Find where the given text appears and provide that cell's center as (X, Y) coordinate. 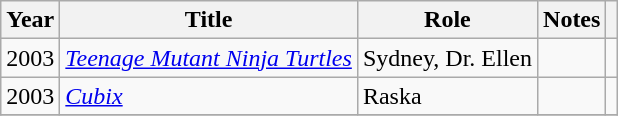
Teenage Mutant Ninja Turtles (209, 58)
Notes (572, 20)
Cubix (209, 96)
Raska (447, 96)
Title (209, 20)
Role (447, 20)
Year (30, 20)
Sydney, Dr. Ellen (447, 58)
